Output the [x, y] coordinate of the center of the cell containing the given text.  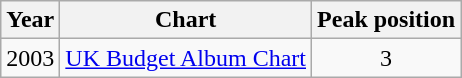
2003 [30, 58]
3 [386, 58]
Year [30, 20]
UK Budget Album Chart [186, 58]
Chart [186, 20]
Peak position [386, 20]
